Pinpoint the cell where the given text exists, returning its (x, y) midpoint coordinate. 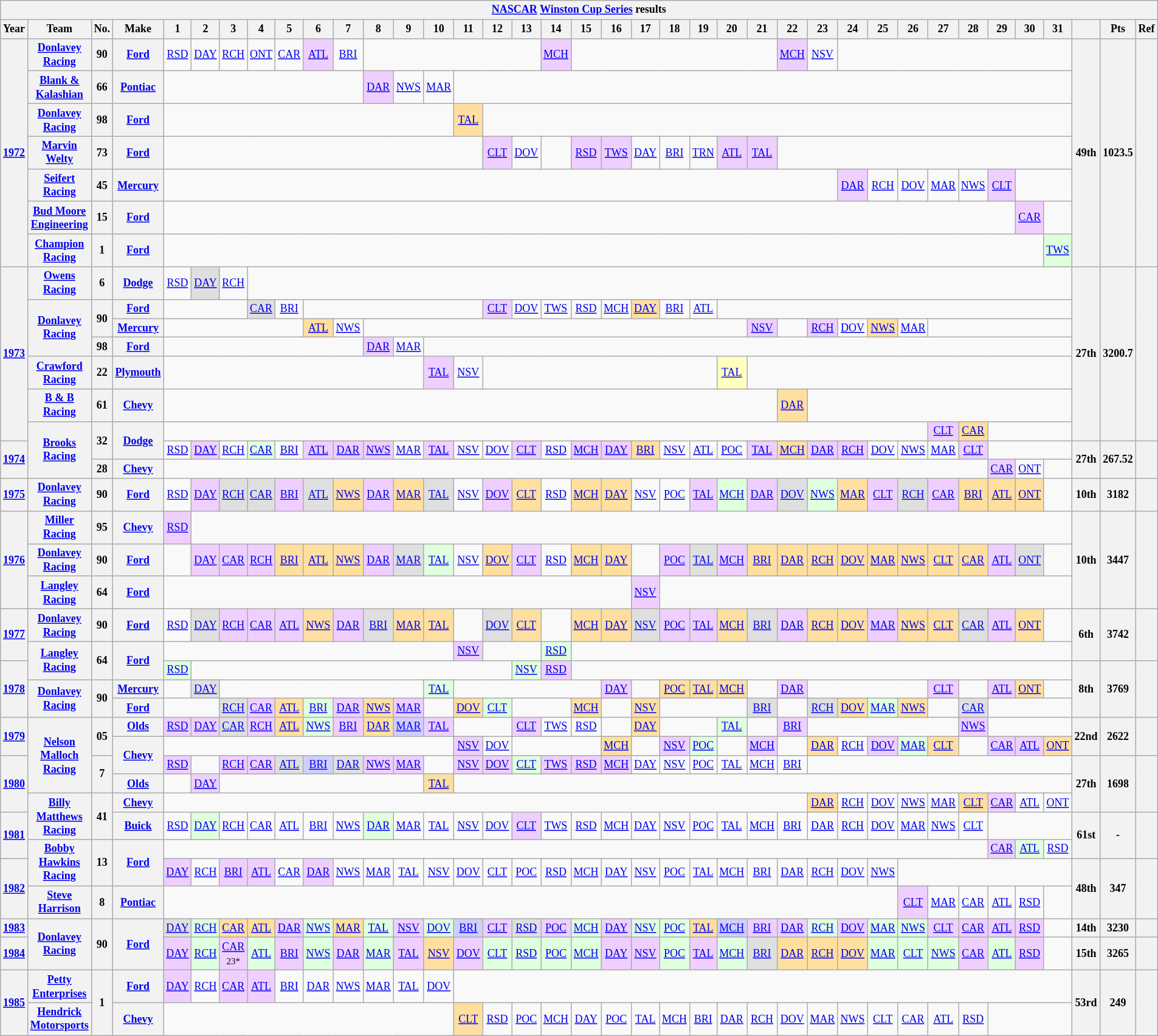
15th (1086, 954)
1981 (15, 835)
1976 (15, 561)
14th (1086, 928)
Buick (138, 826)
CAR23* (233, 954)
Hendrick Motorsports (60, 1019)
31 (1058, 29)
Team (60, 29)
16 (616, 29)
66 (102, 88)
3182 (1118, 495)
347 (1118, 889)
30 (1030, 29)
5 (289, 29)
14 (556, 29)
21 (762, 29)
48th (1086, 889)
Billy Matthews Racing (60, 817)
Steve Harrison (60, 902)
2 (205, 29)
61 (102, 406)
3230 (1118, 928)
Crawford Racing (60, 373)
11 (469, 29)
19 (703, 29)
Seifert Racing (60, 185)
3265 (1118, 954)
61st (1086, 835)
1985 (15, 1002)
249 (1118, 1002)
3742 (1118, 635)
Owens Racing (60, 283)
Miller Racing (60, 528)
Bud Moore Engineering (60, 218)
- (1118, 835)
1972 (15, 153)
1982 (15, 889)
1983 (15, 928)
NASCAR Winston Cup Series results (579, 10)
12 (497, 29)
1980 (15, 784)
20 (732, 29)
27 (943, 29)
Champion Racing (60, 250)
1975 (15, 495)
B & B Racing (60, 406)
Marvin Welty (60, 153)
Blank & Kalashian (60, 88)
32 (102, 440)
1977 (15, 635)
1698 (1118, 784)
Year (15, 29)
Petty Enterprises (60, 986)
Pts (1118, 29)
73 (102, 153)
Make (138, 29)
9 (408, 29)
95 (102, 528)
Ref (1146, 29)
23 (822, 29)
267.52 (1118, 459)
3 (233, 29)
Brooks Racing (60, 450)
2622 (1118, 736)
22nd (1086, 736)
41 (102, 817)
1978 (15, 689)
18 (675, 29)
3200.7 (1118, 354)
Bobby Hawkins Racing (60, 863)
10 (439, 29)
1974 (15, 459)
05 (102, 736)
49th (1086, 153)
17 (646, 29)
Plymouth (138, 373)
26 (913, 29)
45 (102, 185)
6th (1086, 635)
3769 (1118, 689)
1023.5 (1118, 153)
24 (853, 29)
25 (883, 29)
1973 (15, 354)
TRN (703, 153)
3447 (1118, 561)
8th (1086, 689)
1984 (15, 954)
No. (102, 29)
Nelson Malloch Racing (60, 755)
29 (1002, 29)
53rd (1086, 1002)
4 (261, 29)
1979 (15, 736)
